Capture the cell that displays the provided text and extract its [x, y] central coordinate. 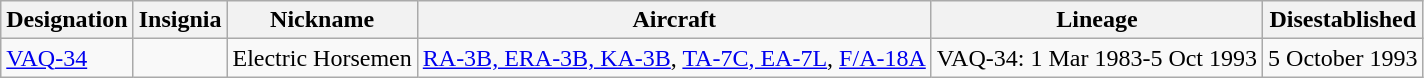
Nickname [322, 20]
Designation [67, 20]
RA-3B, ERA-3B, KA-3B, TA-7C, EA-7L, F/A-18A [674, 58]
5 October 1993 [1343, 58]
Insignia [180, 20]
Electric Horsemen [322, 58]
Lineage [1096, 20]
VAQ-34: 1 Mar 1983-5 Oct 1993 [1096, 58]
VAQ-34 [67, 58]
Disestablished [1343, 20]
Aircraft [674, 20]
